Return the (x, y) coordinate for the center point of the cell that contains the specified text.  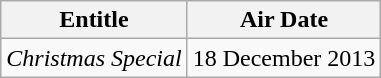
18 December 2013 (284, 58)
Entitle (94, 20)
Air Date (284, 20)
Christmas Special (94, 58)
